Capture the cell that displays the provided text and extract its [X, Y] central coordinate. 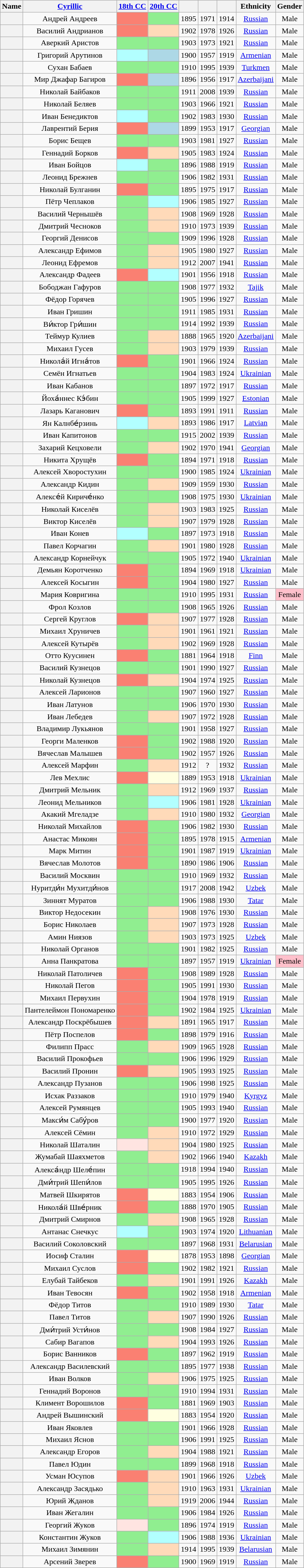
Иван Бойцов [70, 165]
Estonian [256, 398]
Лазарь Каганович [70, 410]
Исхак Раззаков [70, 1095]
Александр Егоров [70, 1452]
Сухан Бабаев [70, 67]
Иван Жегалин [70, 1513]
Николай Патоличев [70, 974]
Николай Киселёв [70, 509]
1937 [227, 790]
Арсений Зверев [70, 1562]
2007 [207, 263]
Георги Маленков [70, 741]
Вячеслав Молотов [70, 863]
Latvian [256, 423]
Finn [256, 656]
Cyrillic [70, 6]
Геннадий Борков [70, 153]
1999 [207, 398]
Леонид Брежнев [70, 177]
Бободжан Гафуров [70, 287]
1938 [227, 1366]
Лев Мехлис [70, 778]
1942 [227, 888]
Фрол Козлов [70, 607]
Никита Хрущёв [70, 460]
Пётр Чеплаков [70, 202]
1878 [189, 1256]
Николай Булганин [70, 190]
Михаил Яснов [70, 1440]
Василий Андрианов [70, 31]
Николай Байбаков [70, 92]
Жумабай Шаяхметов [70, 1157]
Алексей Румянцев [70, 1108]
Михаил Суслов [70, 1268]
Фёдор Горячев [70, 299]
Алексей Хворостухин [70, 472]
Николай Пегов [70, 986]
Дмитрий Чесноков [70, 226]
Иван Конев [70, 534]
Иван Капитонов [70, 435]
Филипп Прасс [70, 1047]
Алексей Кутырёв [70, 644]
Алексей Косыгин [70, 582]
Никола́й Шве́рник [70, 1207]
Акакий Мгеладзе [70, 814]
Леонид Ефремов [70, 263]
Алексе́й Кириче́нко [70, 497]
Демьян Коротченко [70, 570]
Григорий Арутинов [70, 55]
Виктор Киселёв [70, 521]
Виктор Недосекин [70, 912]
Анна Панкратова [70, 961]
Александр Ефимов [70, 250]
Ви́ктор Гри́шин [70, 324]
1890 [189, 863]
Михаил Первухин [70, 998]
Анастас Микоян [70, 839]
Геннадий Воронов [70, 1391]
Иван Гришин [70, 311]
Turkmen [256, 67]
Ethnicity [256, 6]
Захарий Кецховели [70, 448]
Елубай Тайбеков [70, 1280]
Лаврентий Берия [70, 128]
Ян Калнбе́рзинь [70, 423]
Василий Чернышёв [70, 214]
Никола́й Игна́тов [70, 361]
Георгий Жуков [70, 1525]
Борис Ванников [70, 1354]
Павел Титов [70, 1317]
1959 [207, 484]
Алексей Марфин [70, 765]
Дмитрий Мельник [70, 790]
Александр Фадеев [70, 275]
Нуритди́н Мухитди́нов [70, 888]
Иван Латунов [70, 704]
Gender [290, 6]
Lithuanian [256, 1232]
Александр Василевский [70, 1366]
1960 [207, 692]
Иван Лебедев [70, 717]
1891 [189, 1022]
Андрей Вышинский [70, 1415]
Алексей Ларионов [70, 692]
1962 [207, 1354]
Иван Волков [70, 1378]
Антанас Снечкус [70, 1232]
Мир Джафар Багиров [70, 80]
Борис Николаев [70, 924]
Макси́м Сабу́ров [70, 1120]
Павел Корчагин [70, 546]
Алексей Сёмин [70, 1133]
Дми́трий Усти́нов [70, 1329]
Фёдор Титов [70, 1305]
Иван Яковлев [70, 1427]
Мария Ковригина [70, 594]
2002 [207, 435]
Александр Поскрёбышев [70, 1022]
Борис Бещев [70, 140]
Зиннят Муратов [70, 900]
1963 [207, 1488]
Константин Жуков [70, 1537]
1976 [207, 912]
Амин Ниязов [70, 937]
Василий Кузнецов [70, 668]
Василий Прокофьев [70, 1059]
Николай Михайлов [70, 826]
Kyrgyz [256, 1095]
Георгий Денисов [70, 238]
Михаил Гусев [70, 349]
Tajik [256, 287]
Йоха́ннес Кэ́бин [70, 398]
Вячеслав Малышев [70, 753]
Андрей Андреев [70, 19]
Николай Шаталин [70, 1145]
Михаил Хруничев [70, 631]
Пётр Поспелов [70, 1034]
Павел Юдин [70, 1464]
? [207, 765]
1944 [227, 1501]
Николай Кузнецов [70, 680]
Иван Кабанов [70, 386]
1936 [227, 1537]
1889 [189, 778]
Матвей Шкирятов [70, 1194]
Николай Органов [70, 949]
1961 [207, 631]
Дмитрий Смирнов [70, 1219]
1998 [207, 1083]
Сергей Круглов [70, 619]
1992 [207, 324]
Владимир Лукьянов [70, 729]
Name [12, 6]
Николай Беляев [70, 104]
Василий Пронин [70, 1071]
Александр Кидин [70, 484]
Климент Ворошилов [70, 1403]
Александр Корнейчук [70, 558]
2006 [207, 1501]
Александр Засядько [70, 1488]
1964 [207, 656]
Леонид Мельников [70, 802]
20th CC [164, 6]
Александр Пузанов [70, 1083]
1987 [207, 851]
Дми́трий Шепи́лов [70, 1182]
1916 [227, 1034]
Семён Игнатьев [70, 374]
Аверкий Аристов [70, 43]
Пантелеймон Пономаренко [70, 1010]
Юрий Жданов [70, 1501]
Усман Юсупов [70, 1476]
Иосиф Сталин [70, 1256]
Василий Соколовский [70, 1244]
Михаил Зимянин [70, 1549]
Иван Бенедиктов [70, 116]
Марк Митин [70, 851]
Сабир Вагапов [70, 1342]
Отто Куусинен [70, 656]
18th CC [132, 6]
Теймур Кулиев [70, 336]
Василий Москвин [70, 875]
Иван Тевосян [70, 1293]
Алекса́ндр Шеле́пин [70, 1169]
